Identify which cell holds the provided text, then report its [x, y] central coordinate. 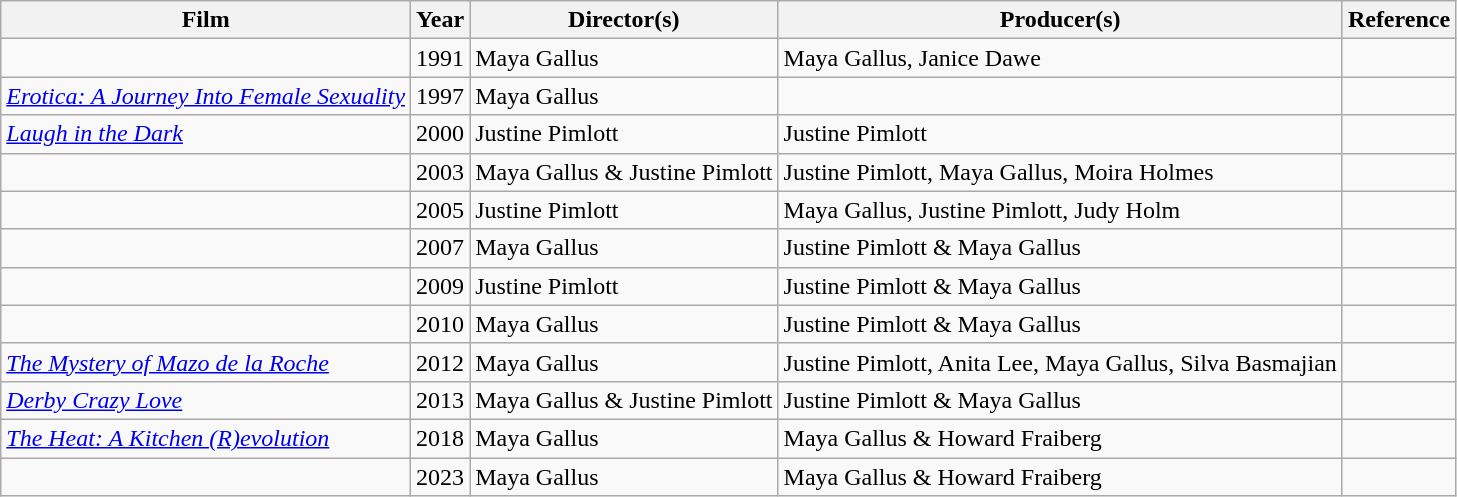
Producer(s) [1060, 20]
2012 [440, 362]
Erotica: A Journey Into Female Sexuality [206, 96]
Justine Pimlott, Anita Lee, Maya Gallus, Silva Basmajian [1060, 362]
Maya Gallus, Justine Pimlott, Judy Holm [1060, 210]
Justine Pimlott, Maya Gallus, Moira Holmes [1060, 172]
Derby Crazy Love [206, 400]
Laugh in the Dark [206, 134]
2003 [440, 172]
The Mystery of Mazo de la Roche [206, 362]
Reference [1398, 20]
1991 [440, 58]
Director(s) [624, 20]
2000 [440, 134]
2010 [440, 324]
2023 [440, 477]
The Heat: A Kitchen (R)evolution [206, 438]
Maya Gallus, Janice Dawe [1060, 58]
2018 [440, 438]
2005 [440, 210]
Year [440, 20]
Film [206, 20]
2013 [440, 400]
2007 [440, 248]
1997 [440, 96]
2009 [440, 286]
